Locate the cell with the specified text and output its (x, y) center coordinate. 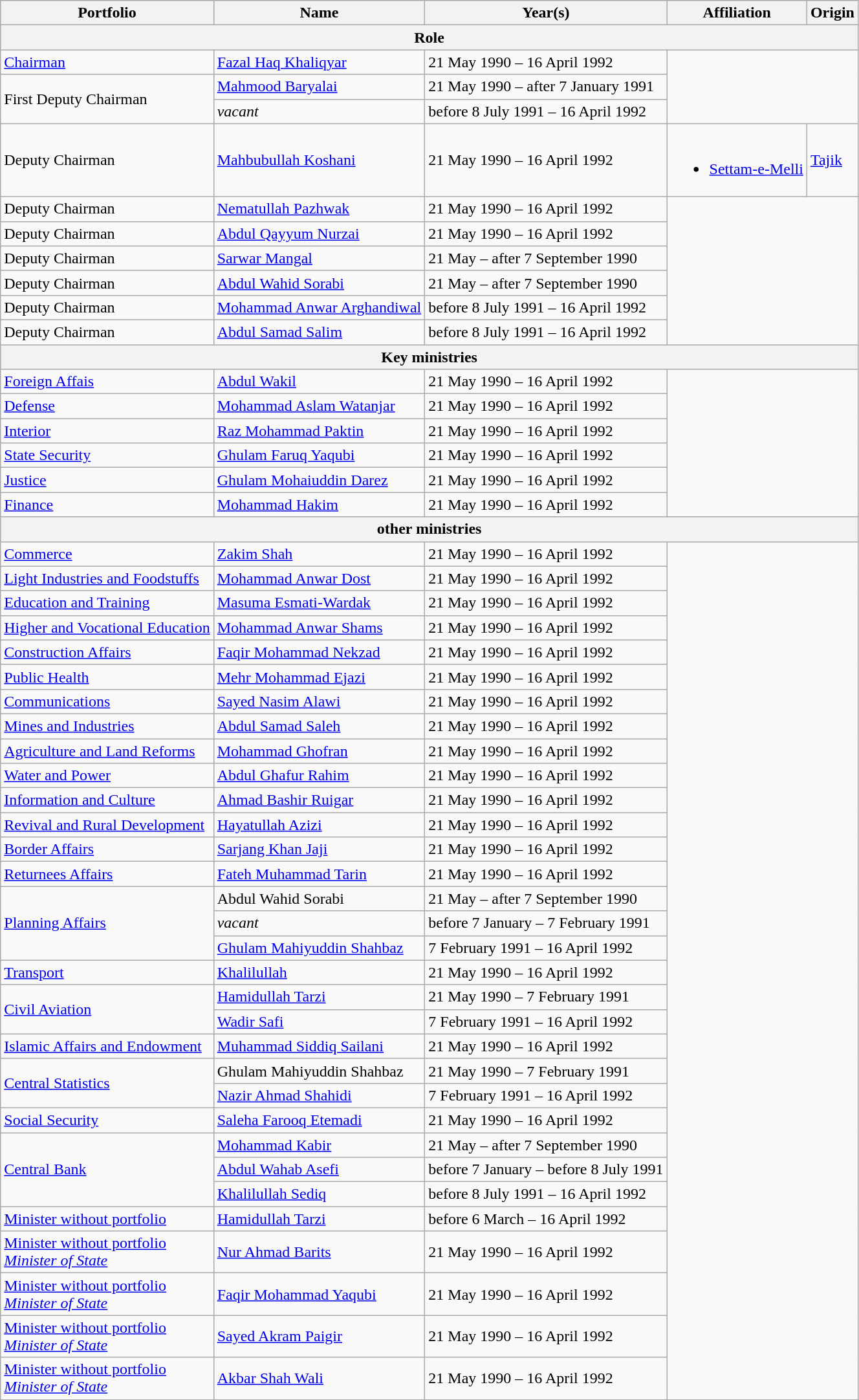
Mohammad Anwar Shams (320, 628)
Faqir Mohammad Nekzad (320, 652)
Mines and Industries (107, 726)
Minister without portfolio (107, 1219)
Nazir Ahmad Shahidi (320, 1095)
Border Affairs (107, 849)
Mahbubullah Koshani (320, 160)
Year(s) (546, 13)
Affiliation (737, 13)
Masuma Esmati-Wardak (320, 603)
other ministries (430, 529)
Chairman (107, 62)
Public Health (107, 677)
Transport (107, 972)
Faqir Mohammad Yaqubi (320, 1294)
Water and Power (107, 776)
Ahmad Bashir Ruigar (320, 800)
Role (430, 38)
Khalilullah Sediq (320, 1194)
before 7 January – 7 February 1991 (546, 923)
Sarjang Khan Jaji (320, 849)
Ghulam Mohaiuddin Darez (320, 480)
Abdul Ghafur Rahim (320, 776)
Sayed Akram Paigir (320, 1337)
Raz Mohammad Paktin (320, 431)
Mohammad Hakim (320, 505)
Akbar Shah Wali (320, 1378)
Ghulam Faruq Yaqubi (320, 455)
Muhammad Siddiq Sailani (320, 1046)
Abdul Qayyum Nurzai (320, 234)
Mohammad Anwar Dost (320, 578)
Abdul Samad Salim (320, 332)
Wadir Safi (320, 1022)
Key ministries (430, 356)
Planning Affairs (107, 923)
Saleha Farooq Etemadi (320, 1120)
Justice (107, 480)
Revival and Rural Development (107, 825)
Hayatullah Azizi (320, 825)
21 May 1990 – after 7 January 1991 (546, 87)
Nur Ahmad Barits (320, 1252)
Foreign Affais (107, 382)
Social Security (107, 1120)
Fazal Haq Khaliqyar (320, 62)
Light Industries and Foodstuffs (107, 578)
Construction Affairs (107, 652)
Information and Culture (107, 800)
Settam-e-Melli (737, 160)
Higher and Vocational Education (107, 628)
Khalilullah (320, 972)
Nematullah Pazhwak (320, 209)
Portfolio (107, 13)
Tajik (832, 160)
Islamic Affairs and Endowment (107, 1046)
Mohammad Kabir (320, 1144)
Returnees Affairs (107, 874)
before 6 March – 16 April 1992 (546, 1219)
State Security (107, 455)
Sarwar Mangal (320, 258)
Zakim Shah (320, 554)
Abdul Samad Saleh (320, 726)
Mohammad Aslam Watanjar (320, 406)
Name (320, 13)
Mohammad Ghofran (320, 751)
Interior (107, 431)
Mehr Mohammad Ejazi (320, 677)
Central Statistics (107, 1083)
Mohammad Anwar Arghandiwal (320, 307)
before 7 January – before 8 July 1991 (546, 1170)
First Deputy Chairman (107, 99)
Central Bank (107, 1169)
Communications (107, 701)
Finance (107, 505)
Sayed Nasim Alawi (320, 701)
Abdul Wakil (320, 382)
Civil Aviation (107, 1009)
Defense (107, 406)
Abdul Wahab Asefi (320, 1170)
Commerce (107, 554)
Origin (832, 13)
Education and Training (107, 603)
Fateh Muhammad Tarin (320, 874)
Mahmood Baryalai (320, 87)
Agriculture and Land Reforms (107, 751)
